Return [X, Y] of the center of cell containing provided text 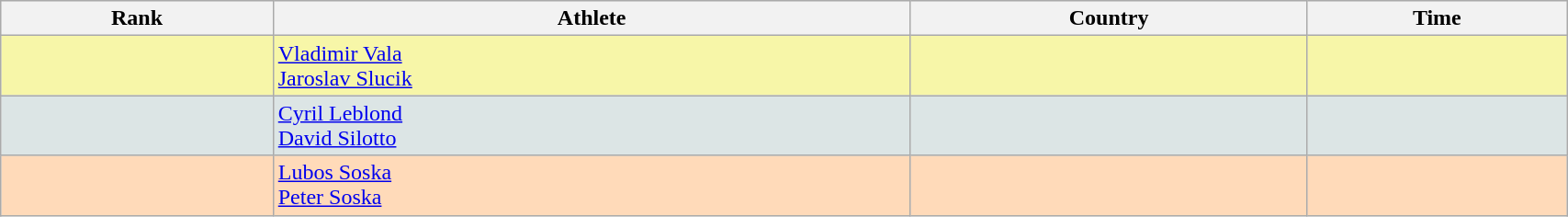
Lubos SoskaPeter Soska [592, 186]
Rank [137, 18]
Athlete [592, 18]
Time [1437, 18]
Vladimir ValaJaroslav Slucik [592, 66]
Country [1109, 18]
Cyril LeblondDavid Silotto [592, 125]
